Identify which cell holds the provided text, then report its [X, Y] central coordinate. 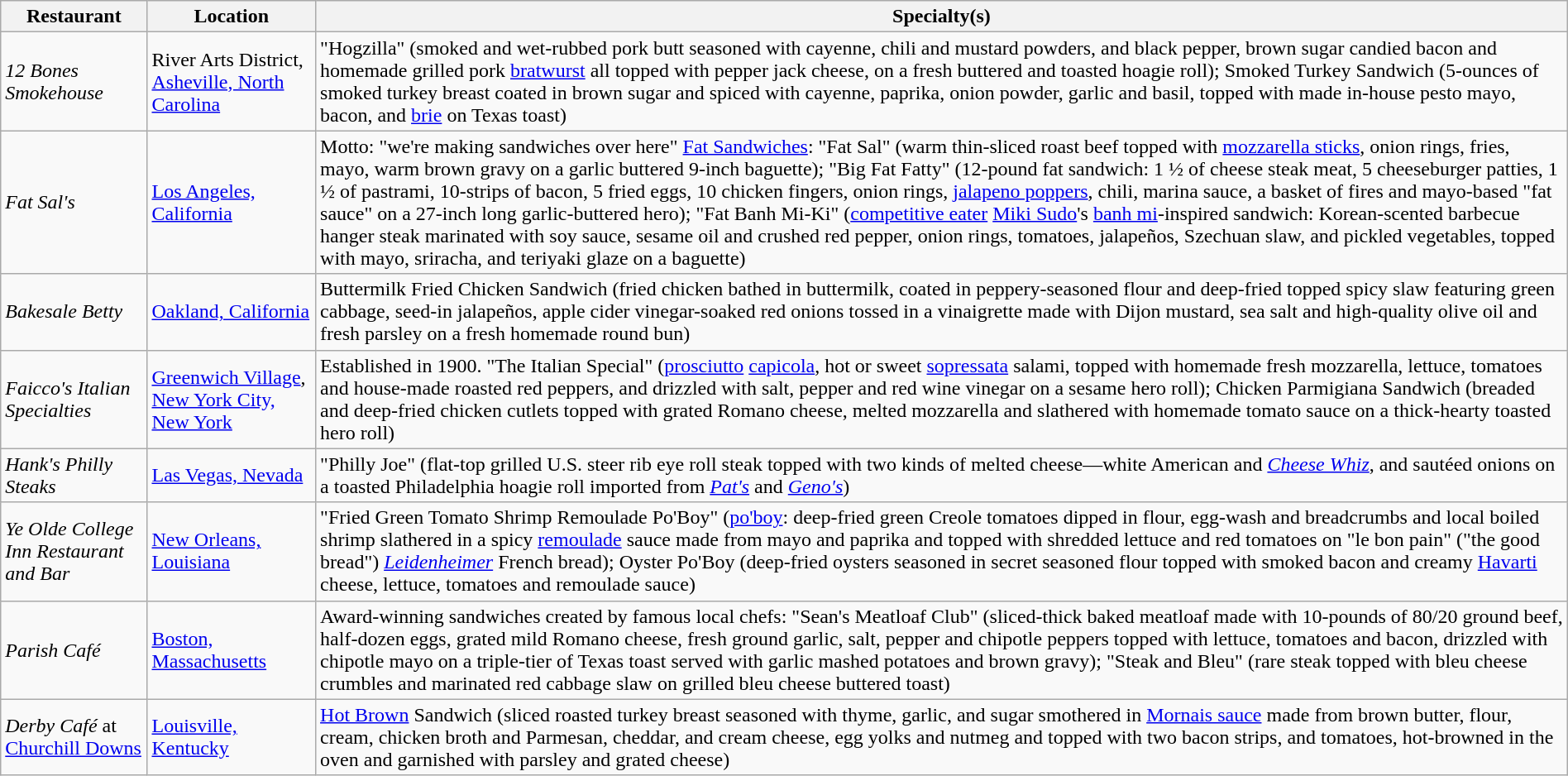
Bakesale Betty [74, 312]
Specialty(s) [942, 17]
Ye Olde College Inn Restaurant and Bar [74, 551]
Hank's Philly Steaks [74, 475]
Derby Café at Churchill Downs [74, 737]
Boston, Massachusetts [232, 650]
Oakland, California [232, 312]
Location [232, 17]
Las Vegas, Nevada [232, 475]
New Orleans, Louisiana [232, 551]
Faicco's Italian Specialties [74, 399]
Parish Café [74, 650]
Greenwich Village, New York City, New York [232, 399]
Louisville, Kentucky [232, 737]
River Arts District, Asheville, North Carolina [232, 81]
Restaurant [74, 17]
Los Angeles, California [232, 202]
Fat Sal's [74, 202]
12 Bones Smokehouse [74, 81]
